Identify which cell holds the provided text, then report its [X, Y] central coordinate. 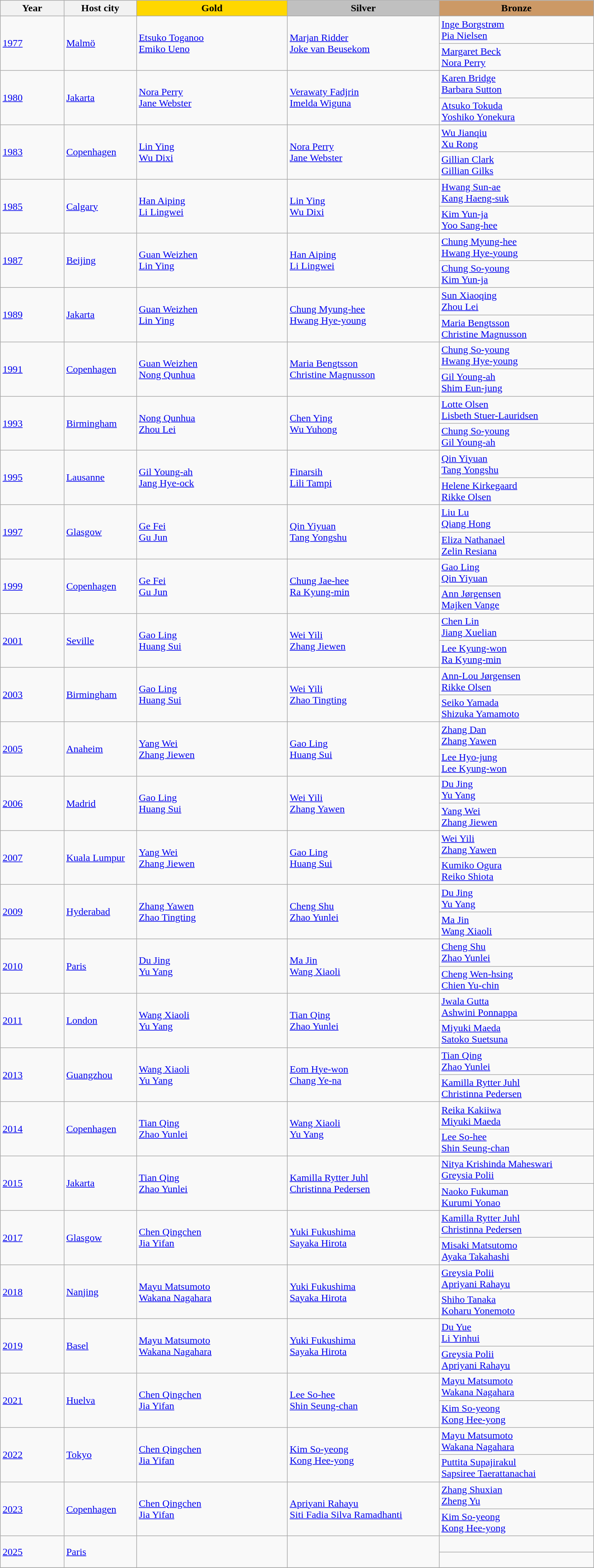
Guan Weizhen Nong Qunhua [212, 369]
2019 [33, 1346]
1987 [33, 260]
Cheng Wen-hsing Chien Yu-chin [516, 979]
Hyderabad [100, 912]
Ann-Lou Jørgensen Rikke Olsen [516, 681]
Nitya Krishinda Maheswari Greysia Polii [516, 1170]
Margaret Beck Nora Perry [516, 57]
Jwala Gutta Ashwini Ponnappa [516, 1007]
1980 [33, 98]
Silver [363, 8]
Lee Hyo-jung Lee Kyung-won [516, 763]
2011 [33, 1020]
1983 [33, 152]
Gil Young-ah Shim Eun-jung [516, 383]
Reika Kakiiwa Miyuki Maeda [516, 1115]
Puttita Supajirakul Sapsiree Taerattanachai [516, 1468]
Lotte Olsen Lisbeth Stuer-Lauridsen [516, 410]
2013 [33, 1075]
Liu Lu Qiang Hong [516, 518]
2015 [33, 1183]
Basel [100, 1346]
Chung Jae-hee Ra Kyung-min [363, 586]
Wei Yili Zhao Tingting [363, 695]
Lee Kyung-won Ra Kyung-min [516, 654]
Nong Qunhua Zhou Lei [212, 423]
2007 [33, 858]
2010 [33, 966]
Wu Jianqiu Xu Rong [516, 138]
Finarsih Lili Tampi [363, 478]
Gil Young-ah Jang Hye-ock [212, 478]
Beijing [100, 260]
Inge Borgstrøm Pia Nielsen [516, 30]
1977 [33, 43]
Chung So-young Gil Young-ah [516, 437]
2018 [33, 1292]
2017 [33, 1238]
Kumiko Ogura Reiko Shiota [516, 871]
2003 [33, 695]
Kim Yun-ja Yoo Sang-hee [516, 219]
Etsuko Toganoo Emiko Ueno [212, 43]
Eom Hye-won Chang Ye-na [363, 1075]
Atsuko Tokuda Yoshiko Yonekura [516, 111]
Du Yue Li Yinhui [516, 1332]
2005 [33, 749]
Marjan Ridder Joke van Beusekom [363, 43]
Wei Yili Zhang Jiewen [363, 640]
Kuala Lumpur [100, 858]
2009 [33, 912]
2023 [33, 1509]
Eliza Nathanael Zelin Resiana [516, 546]
1999 [33, 586]
Sun Xiaoqing Zhou Lei [516, 301]
2001 [33, 640]
Seiko Yamada Shizuka Yamamoto [516, 708]
Shiho Tanaka Koharu Yonemoto [516, 1306]
2021 [33, 1400]
Host city [100, 8]
Zhang Dan Zhang Yawen [516, 735]
1989 [33, 315]
1995 [33, 478]
2025 [33, 1552]
Gold [212, 8]
Chung So-young Hwang Hye-young [516, 355]
Ann Jørgensen Majken Vange [516, 600]
Zhang Shuxian Zheng Yu [516, 1495]
2022 [33, 1455]
Gillian Clark Gillian Gilks [516, 165]
2006 [33, 803]
Year [33, 8]
1993 [33, 423]
Verawaty Fadjrin Imelda Wiguna [363, 98]
Seville [100, 640]
London [100, 1020]
Huelva [100, 1400]
Guangzhou [100, 1075]
Naoko Fukuman Kurumi Yonao [516, 1196]
Hwang Sun-ae Kang Haeng-suk [516, 193]
Anaheim [100, 749]
Apriyani Rahayu Siti Fadia Silva Ramadhanti [363, 1509]
Madrid [100, 803]
Miyuki Maeda Satoko Suetsuna [516, 1034]
Misaki Matsutomo Ayaka Takahashi [516, 1251]
Zhang Yawen Zhao Tingting [212, 912]
2014 [33, 1129]
Helene Kirkegaard Rikke Olsen [516, 491]
Karen Bridge Barbara Sutton [516, 84]
1991 [33, 369]
Chen Lin Jiang Xuelian [516, 627]
Malmö [100, 43]
Calgary [100, 206]
Chen Ying Wu Yuhong [363, 423]
1985 [33, 206]
1997 [33, 532]
Tokyo [100, 1455]
Bronze [516, 8]
Chung So-young Kim Yun-ja [516, 274]
Gao Ling Qin Yiyuan [516, 572]
Lausanne [100, 478]
Nanjing [100, 1292]
